Return the (X, Y) coordinate for the center point of the cell that contains the specified text.  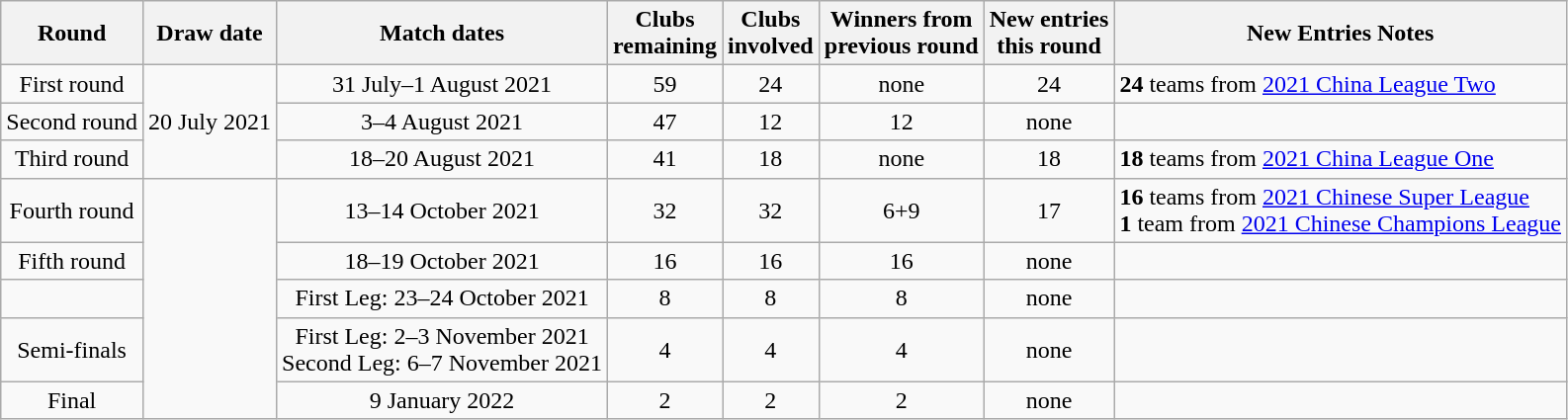
31 July–1 August 2021 (443, 84)
Final (72, 400)
24 teams from 2021 China League Two (1341, 84)
First Leg: 23–24 October 2021 (443, 298)
New entriesthis round (1049, 34)
47 (665, 122)
59 (665, 84)
6+9 (902, 210)
New Entries Notes (1341, 34)
Second round (72, 122)
18–20 August 2021 (443, 159)
Round (72, 34)
9 January 2022 (443, 400)
Semi-finals (72, 350)
20 July 2021 (210, 122)
16 teams from 2021 Chinese Super League1 team from 2021 Chinese Champions League (1341, 210)
3–4 August 2021 (443, 122)
Winners fromprevious round (902, 34)
18 teams from 2021 China League One (1341, 159)
Match dates (443, 34)
Fifth round (72, 261)
Third round (72, 159)
Clubsinvolved (770, 34)
Fourth round (72, 210)
18–19 October 2021 (443, 261)
First Leg: 2–3 November 2021Second Leg: 6–7 November 2021 (443, 350)
41 (665, 159)
17 (1049, 210)
Draw date (210, 34)
Clubsremaining (665, 34)
First round (72, 84)
13–14 October 2021 (443, 210)
